Provide the [x, y] coordinate of the cell's center where the given text is located.  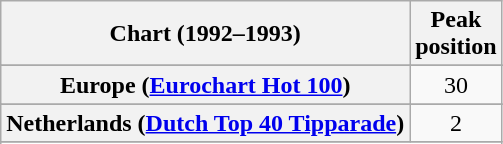
30 [456, 85]
2 [456, 123]
Peakposition [456, 34]
Netherlands (Dutch Top 40 Tipparade) [206, 123]
Chart (1992–1993) [206, 34]
Europe (Eurochart Hot 100) [206, 85]
